Capture the cell that displays the provided text and extract its [x, y] central coordinate. 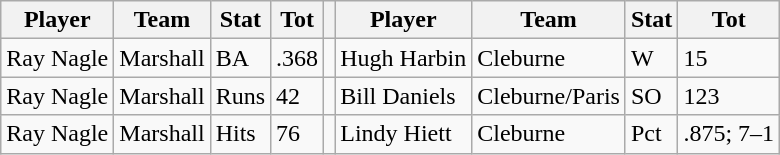
Hugh Harbin [404, 58]
42 [298, 96]
Cleburne/Paris [549, 96]
.368 [298, 58]
Hits [240, 134]
BA [240, 58]
SO [651, 96]
Pct [651, 134]
Bill Daniels [404, 96]
123 [729, 96]
15 [729, 58]
Runs [240, 96]
76 [298, 134]
Lindy Hiett [404, 134]
.875; 7–1 [729, 134]
W [651, 58]
